Find where the given text appears and provide that cell's center as (x, y) coordinate. 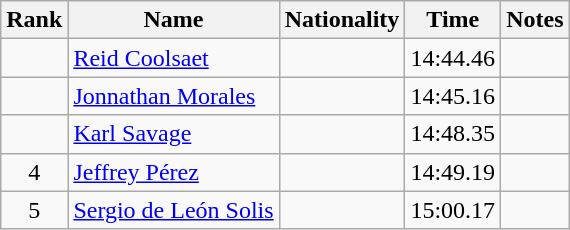
Time (453, 20)
Jonnathan Morales (174, 96)
Name (174, 20)
5 (34, 210)
14:48.35 (453, 134)
Sergio de León Solis (174, 210)
14:44.46 (453, 58)
Nationality (342, 20)
Reid Coolsaet (174, 58)
Notes (535, 20)
Jeffrey Pérez (174, 172)
Rank (34, 20)
14:49.19 (453, 172)
15:00.17 (453, 210)
Karl Savage (174, 134)
14:45.16 (453, 96)
4 (34, 172)
